Return [X, Y] of the center of cell containing provided text 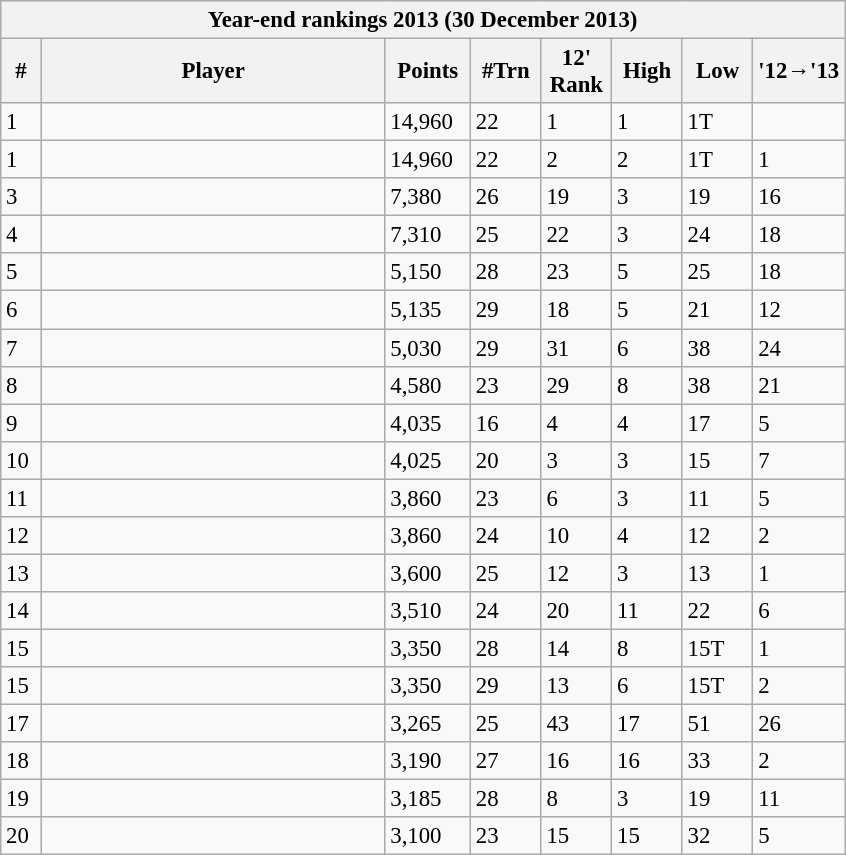
3,600 [428, 573]
Low [718, 72]
7,380 [428, 197]
7,310 [428, 235]
9 [22, 423]
5,150 [428, 273]
Points [428, 72]
3,265 [428, 724]
Year-end rankings 2013 (30 December 2013) [423, 20]
3,190 [428, 761]
3,100 [428, 836]
4,025 [428, 460]
3,510 [428, 611]
27 [506, 761]
31 [576, 348]
Player [213, 72]
4,580 [428, 385]
51 [718, 724]
5,135 [428, 310]
# [22, 72]
32 [718, 836]
3,185 [428, 799]
4,035 [428, 423]
5,030 [428, 348]
43 [576, 724]
'12→'13 [799, 72]
High [648, 72]
#Trn [506, 72]
33 [718, 761]
12' Rank [576, 72]
